Locate the cell with the specified text and output its [X, Y] center coordinate. 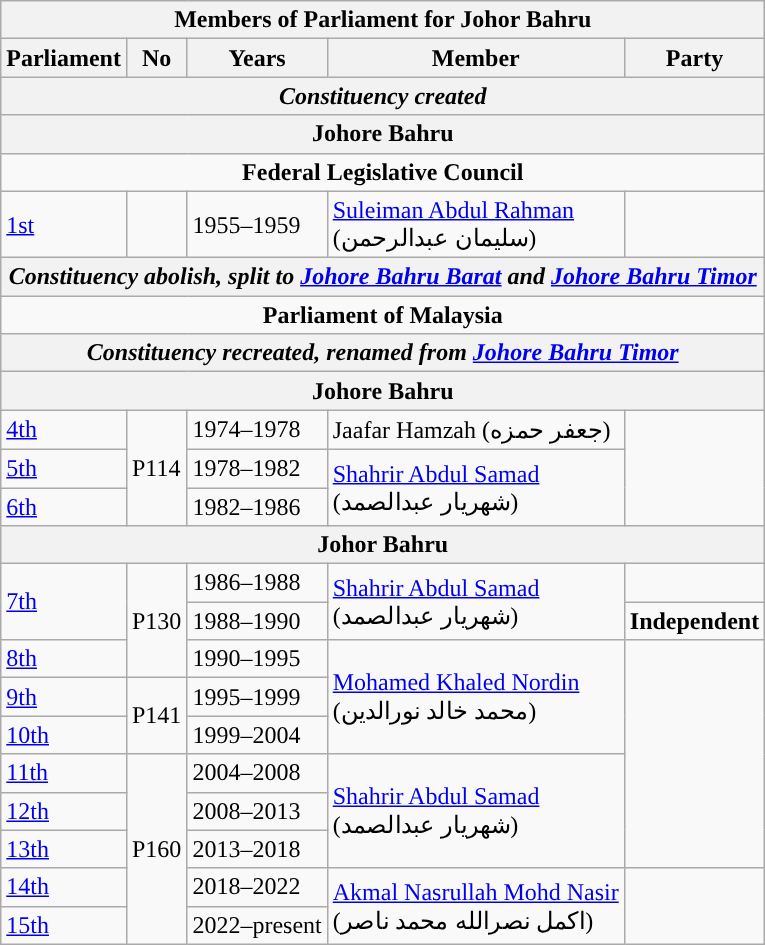
1955–1959 [257, 224]
1978–1982 [257, 468]
2018–2022 [257, 887]
Parliament of Malaysia [383, 315]
Akmal Nasrullah Mohd Nasir (اكمل نصرالله محمد ناصر) [476, 906]
1st [64, 224]
1999–2004 [257, 735]
2004–2008 [257, 773]
1990–1995 [257, 659]
1988–1990 [257, 621]
10th [64, 735]
1982–1986 [257, 507]
Constituency created [383, 96]
11th [64, 773]
2013–2018 [257, 849]
Years [257, 58]
Members of Parliament for Johor Bahru [383, 20]
Independent [694, 621]
6th [64, 507]
Member [476, 58]
P160 [156, 849]
Mohamed Khaled Nordin (محمد خالد نورالدين‎) [476, 697]
12th [64, 811]
1995–1999 [257, 697]
P114 [156, 468]
Suleiman Abdul Rahman (سليمان عبدالرحمن) [476, 224]
Jaafar Hamzah (جعفر حمزه) [476, 430]
No [156, 58]
5th [64, 468]
8th [64, 659]
7th [64, 602]
13th [64, 849]
4th [64, 430]
1974–1978 [257, 430]
Johor Bahru [383, 545]
Parliament [64, 58]
14th [64, 887]
P130 [156, 621]
Constituency recreated, renamed from Johore Bahru Timor [383, 353]
2022–present [257, 925]
Federal Legislative Council [383, 172]
Party [694, 58]
9th [64, 697]
P141 [156, 716]
1986–1988 [257, 583]
2008–2013 [257, 811]
15th [64, 925]
Constituency abolish, split to Johore Bahru Barat and Johore Bahru Timor [383, 277]
